Determine the (X, Y) coordinate at the center of the cell enclosing the given text.  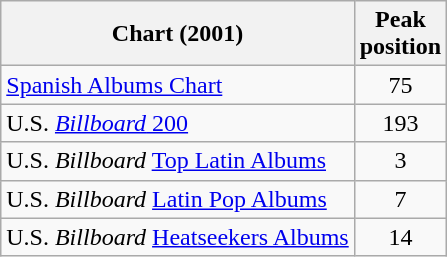
7 (400, 199)
193 (400, 123)
75 (400, 85)
Peakposition (400, 34)
14 (400, 237)
U.S. Billboard Top Latin Albums (178, 161)
U.S. Billboard Heatseekers Albums (178, 237)
3 (400, 161)
U.S. Billboard 200 (178, 123)
U.S. Billboard Latin Pop Albums (178, 199)
Spanish Albums Chart (178, 85)
Chart (2001) (178, 34)
